Identify which cell holds the provided text, then report its [X, Y] central coordinate. 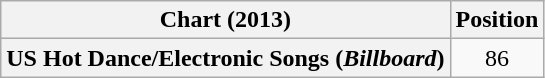
US Hot Dance/Electronic Songs (Billboard) [226, 58]
Chart (2013) [226, 20]
86 [497, 58]
Position [497, 20]
